Locate the cell with the specified text and output its [X, Y] center coordinate. 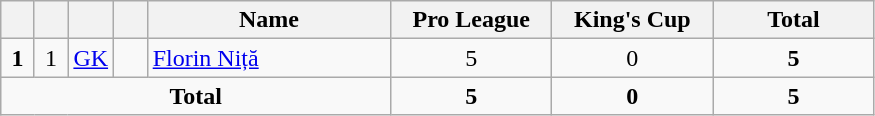
GK [91, 58]
King's Cup [632, 20]
Name [269, 20]
Florin Niță [269, 58]
Pro League [472, 20]
